Pinpoint the cell where the given text exists, returning its (x, y) midpoint coordinate. 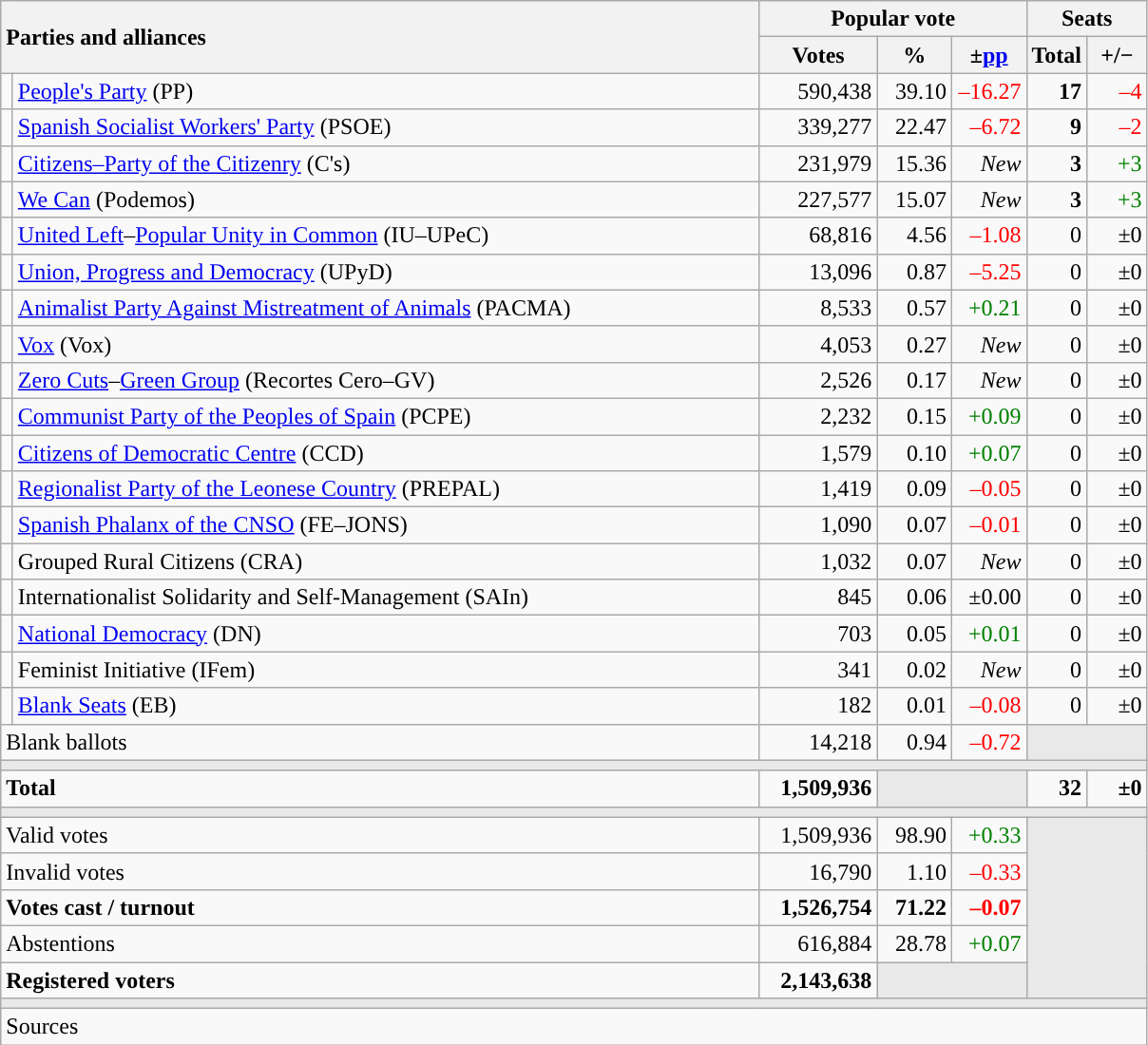
1,090 (818, 525)
9 (1057, 127)
United Left–Popular Unity in Common (IU–UPeC) (386, 236)
68,816 (818, 236)
Internationalist Solidarity and Self-Management (SAIn) (386, 598)
14,218 (818, 742)
Blank ballots (380, 742)
182 (818, 706)
0.10 (914, 453)
4.56 (914, 236)
–16.27 (988, 91)
13,096 (818, 272)
–1.08 (988, 236)
–0.01 (988, 525)
1,579 (818, 453)
Communist Party of the Peoples of Spain (PCPE) (386, 416)
Blank Seats (EB) (386, 706)
Feminist Initiative (IFem) (386, 670)
0.17 (914, 380)
Registered voters (380, 979)
0.87 (914, 272)
616,884 (818, 943)
1,032 (818, 561)
98.90 (914, 835)
–5.25 (988, 272)
1.10 (914, 871)
1,419 (818, 489)
8,533 (818, 308)
–0.33 (988, 871)
15.07 (914, 199)
341 (818, 670)
+0.33 (988, 835)
–0.05 (988, 489)
+/− (1118, 55)
17 (1057, 91)
–4 (1118, 91)
% (914, 55)
0.27 (914, 344)
Vox (Vox) (386, 344)
0.06 (914, 598)
–0.08 (988, 706)
+0.21 (988, 308)
Seats (1087, 19)
0.05 (914, 634)
Grouped Rural Citizens (CRA) (386, 561)
39.10 (914, 91)
Popular vote (893, 19)
22.47 (914, 127)
227,577 (818, 199)
People's Party (PP) (386, 91)
0.57 (914, 308)
2,526 (818, 380)
1,526,754 (818, 907)
Spanish Socialist Workers' Party (PSOE) (386, 127)
Invalid votes (380, 871)
–2 (1118, 127)
±pp (988, 55)
Parties and alliances (380, 37)
231,979 (818, 163)
±0.00 (988, 598)
0.02 (914, 670)
–0.72 (988, 742)
28.78 (914, 943)
16,790 (818, 871)
590,438 (818, 91)
4,053 (818, 344)
Regionalist Party of the Leonese Country (PREPAL) (386, 489)
Spanish Phalanx of the CNSO (FE–JONS) (386, 525)
We Can (Podemos) (386, 199)
Citizens–Party of the Citizenry (C's) (386, 163)
0.94 (914, 742)
32 (1057, 788)
339,277 (818, 127)
+0.09 (988, 416)
+0.01 (988, 634)
–0.07 (988, 907)
Votes cast / turnout (380, 907)
Valid votes (380, 835)
0.09 (914, 489)
2,232 (818, 416)
Animalist Party Against Mistreatment of Animals (PACMA) (386, 308)
0.15 (914, 416)
71.22 (914, 907)
Abstentions (380, 943)
703 (818, 634)
Sources (574, 1027)
Votes (818, 55)
Zero Cuts–Green Group (Recortes Cero–GV) (386, 380)
0.01 (914, 706)
2,143,638 (818, 979)
15.36 (914, 163)
Citizens of Democratic Centre (CCD) (386, 453)
Union, Progress and Democracy (UPyD) (386, 272)
845 (818, 598)
National Democracy (DN) (386, 634)
–6.72 (988, 127)
